Locate the cell with the specified text and output its (X, Y) center coordinate. 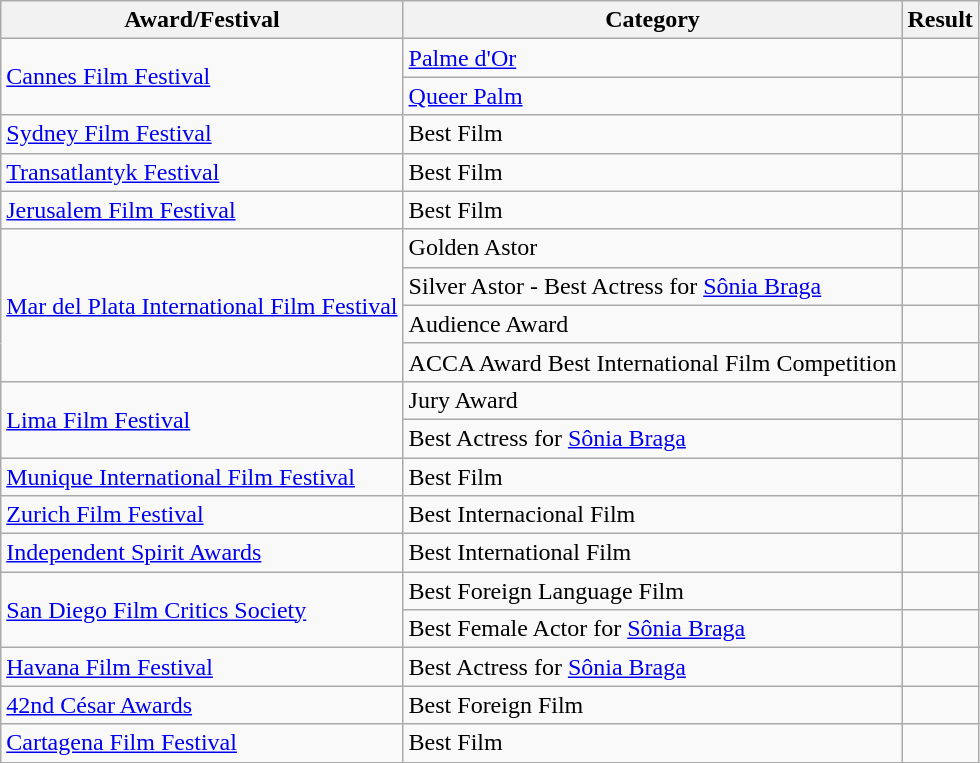
Zurich Film Festival (202, 515)
Havana Film Festival (202, 667)
Transatlantyk Festival (202, 172)
Best Foreign Film (652, 705)
Queer Palm (652, 96)
Audience Award (652, 324)
Best International Film (652, 553)
Category (652, 20)
Silver Astor - Best Actress for Sônia Braga (652, 286)
Palme d'Or (652, 58)
Munique International Film Festival (202, 477)
Sydney Film Festival (202, 134)
Award/Festival (202, 20)
Golden Astor (652, 248)
Independent Spirit Awards (202, 553)
Best Female Actor for Sônia Braga (652, 629)
Cartagena Film Festival (202, 743)
Best Foreign Language Film (652, 591)
Result (940, 20)
ACCA Award Best International Film Competition (652, 362)
Cannes Film Festival (202, 77)
Lima Film Festival (202, 419)
Best Internacional Film (652, 515)
Jury Award (652, 400)
Mar del Plata International Film Festival (202, 305)
Jerusalem Film Festival (202, 210)
San Diego Film Critics Society (202, 610)
42nd César Awards (202, 705)
